Detect which cell encompasses the target text, then output its (X, Y) center coordinate. 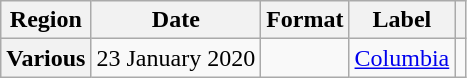
Columbia (402, 58)
Various (46, 58)
23 January 2020 (176, 58)
Date (176, 20)
Region (46, 20)
Label (402, 20)
Format (305, 20)
